Provide the (X, Y) coordinate of the cell's center where the given text is located.  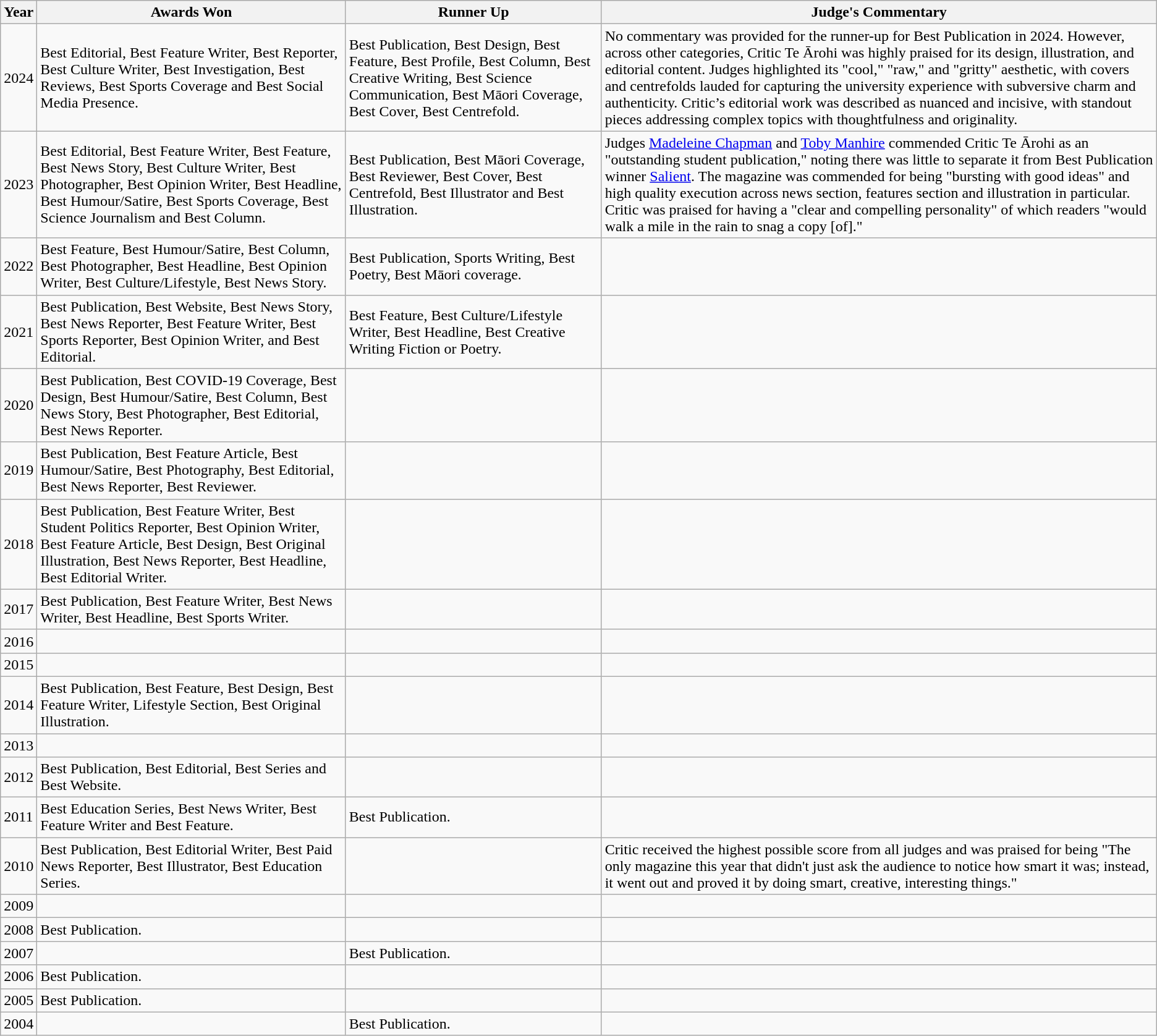
Best Education Series, Best News Writer, Best Feature Writer and Best Feature. (192, 817)
Runner Up (473, 12)
Judge's Commentary (879, 12)
2004 (19, 1024)
Best Publication, Best Feature Writer, Best News Writer, Best Headline, Best Sports Writer. (192, 609)
2023 (19, 184)
2020 (19, 405)
2009 (19, 906)
2008 (19, 930)
Best Publication, Best Feature Article, Best Humour/Satire, Best Photography, Best Editorial, Best News Reporter, Best Reviewer. (192, 470)
Best Publication, Best Editorial, Best Series and Best Website. (192, 778)
2010 (19, 866)
Best Publication, Best Māori Coverage, Best Reviewer, Best Cover, Best Centrefold, Best Illustrator and Best Illustration. (473, 184)
2018 (19, 544)
2012 (19, 778)
2006 (19, 977)
Best Feature, Best Culture/Lifestyle Writer, Best Headline, Best Creative Writing Fiction or Poetry. (473, 331)
2024 (19, 78)
Year (19, 12)
2014 (19, 705)
2022 (19, 266)
2016 (19, 641)
Awards Won (192, 12)
2019 (19, 470)
2013 (19, 745)
2015 (19, 664)
2007 (19, 953)
Best Feature, Best Humour/Satire, Best Column, Best Photographer, Best Headline, Best Opinion Writer, Best Culture/Lifestyle, Best News Story. (192, 266)
Best Publication, Best Editorial Writer, Best Paid News Reporter, Best Illustrator, Best Education Series. (192, 866)
2017 (19, 609)
Best Publication, Sports Writing, Best Poetry, Best Māori coverage. (473, 266)
2005 (19, 1000)
2021 (19, 331)
2011 (19, 817)
Best Publication, Best Feature, Best Design, Best Feature Writer, Lifestyle Section, Best Original Illustration. (192, 705)
